Return [x, y] of the center of cell containing provided text 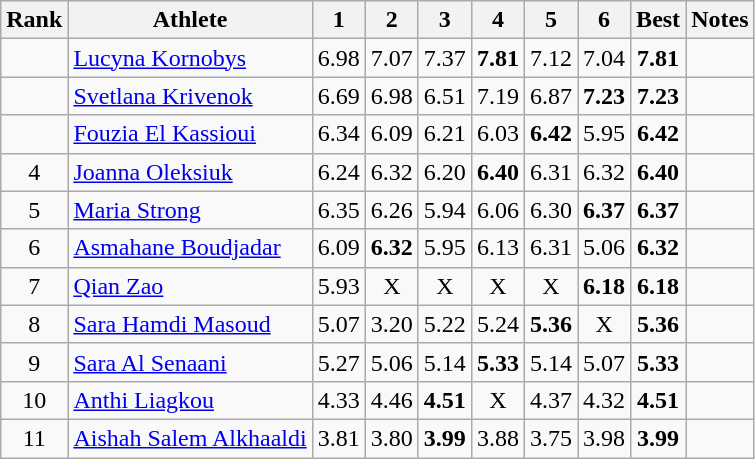
7.07 [392, 58]
6.26 [392, 210]
3 [444, 20]
1 [338, 20]
Svetlana Krivenok [190, 96]
Athlete [190, 20]
11 [34, 438]
6.06 [498, 210]
6.03 [498, 134]
3.81 [338, 438]
Lucyna Kornobys [190, 58]
Notes [720, 20]
5.94 [444, 210]
7.19 [498, 96]
6.24 [338, 172]
Qian Zao [190, 286]
5.22 [444, 324]
4.33 [338, 400]
6.51 [444, 96]
6.30 [550, 210]
2 [392, 20]
7 [34, 286]
6.69 [338, 96]
Rank [34, 20]
Sara Hamdi Masoud [190, 324]
6.13 [498, 248]
Maria Strong [190, 210]
Fouzia El Kassioui [190, 134]
9 [34, 362]
7.37 [444, 58]
3.98 [604, 438]
Aishah Salem Alkhaaldi [190, 438]
4.32 [604, 400]
4.46 [392, 400]
10 [34, 400]
Joanna Oleksiuk [190, 172]
Asmahane Boudjadar [190, 248]
5.93 [338, 286]
3.80 [392, 438]
Sara Al Senaani [190, 362]
Best [658, 20]
3.88 [498, 438]
6.21 [444, 134]
6.35 [338, 210]
6.20 [444, 172]
7.04 [604, 58]
6.87 [550, 96]
Anthi Liagkou [190, 400]
3.20 [392, 324]
5.24 [498, 324]
7.12 [550, 58]
3.75 [550, 438]
8 [34, 324]
4.37 [550, 400]
5.27 [338, 362]
6.34 [338, 134]
